Return (x, y) of the center of cell containing provided text 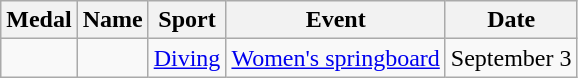
Diving (187, 58)
September 3 (511, 58)
Women's springboard (336, 58)
Medal (39, 20)
Event (336, 20)
Sport (187, 20)
Date (511, 20)
Name (112, 20)
